Capture the cell that displays the provided text and extract its [x, y] central coordinate. 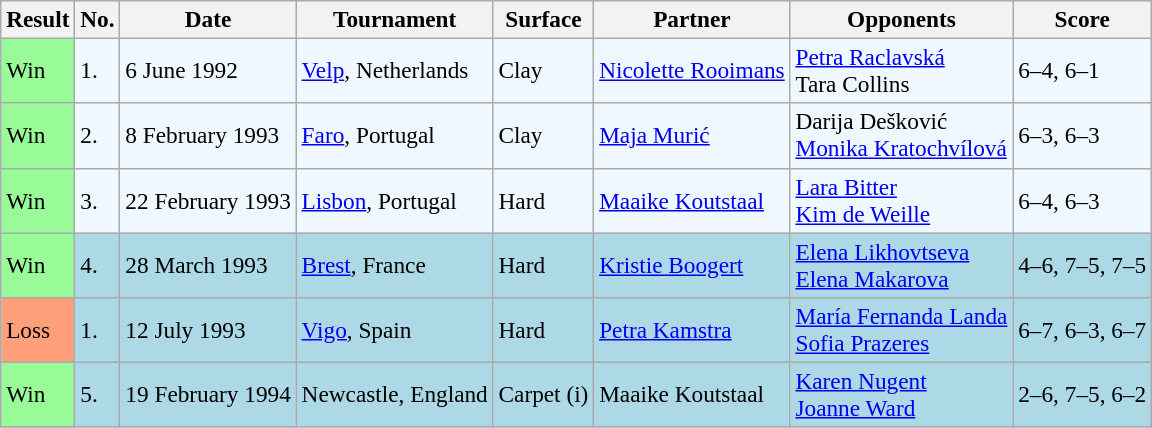
Score [1082, 19]
No. [98, 19]
Faro, Portugal [394, 136]
6–4, 6–3 [1082, 200]
Lisbon, Portugal [394, 200]
Karen Nugent Joanne Ward [902, 394]
Velp, Netherlands [394, 70]
Date [208, 19]
Lara Bitter Kim de Weille [902, 200]
Newcastle, England [394, 394]
Opponents [902, 19]
Partner [692, 19]
19 February 1994 [208, 394]
Loss [38, 330]
Nicolette Rooimans [692, 70]
Maja Murić [692, 136]
Petra Raclavská Tara Collins [902, 70]
6–4, 6–1 [1082, 70]
Result [38, 19]
5. [98, 394]
Kristie Boogert [692, 264]
Carpet (i) [544, 394]
6–3, 6–3 [1082, 136]
3. [98, 200]
María Fernanda Landa Sofia Prazeres [902, 330]
2–6, 7–5, 6–2 [1082, 394]
Darija Dešković Monika Kratochvílová [902, 136]
Vigo, Spain [394, 330]
28 March 1993 [208, 264]
12 July 1993 [208, 330]
6–7, 6–3, 6–7 [1082, 330]
Petra Kamstra [692, 330]
Elena Likhovtseva Elena Makarova [902, 264]
6 June 1992 [208, 70]
Surface [544, 19]
4. [98, 264]
Tournament [394, 19]
4–6, 7–5, 7–5 [1082, 264]
8 February 1993 [208, 136]
2. [98, 136]
Brest, France [394, 264]
22 February 1993 [208, 200]
